Return the [x, y] coordinate for the center point of the cell that contains the specified text.  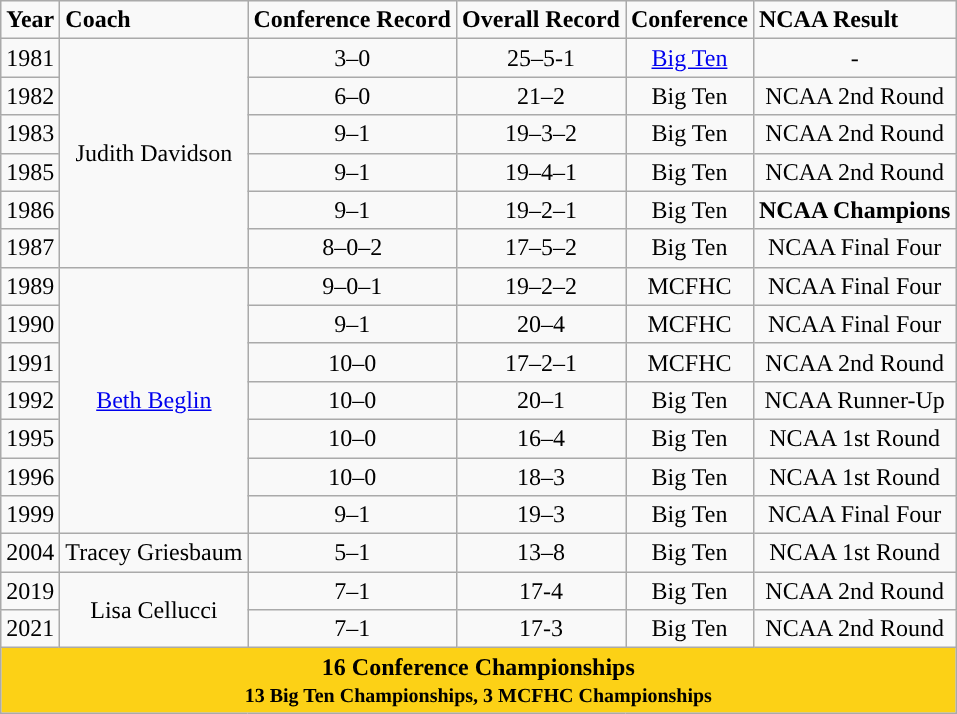
1981 [30, 58]
20–4 [540, 324]
19–3 [540, 515]
1986 [30, 210]
19–4–1 [540, 172]
Conference [690, 20]
2004 [30, 553]
19–3–2 [540, 134]
Lisa Cellucci [154, 610]
3–0 [352, 58]
1989 [30, 286]
5–1 [352, 553]
Year [30, 20]
17-4 [540, 591]
25–5-1 [540, 58]
1983 [30, 134]
20–1 [540, 400]
1996 [30, 477]
2019 [30, 591]
NCAA Champions [854, 210]
1985 [30, 172]
Judith Davidson [154, 153]
13–8 [540, 553]
1990 [30, 324]
18–3 [540, 477]
Tracey Griesbaum [154, 553]
- [854, 58]
2021 [30, 629]
16–4 [540, 438]
17-3 [540, 629]
19–2–1 [540, 210]
NCAA Runner-Up [854, 400]
6–0 [352, 96]
19–2–2 [540, 286]
Beth Beglin [154, 400]
17–2–1 [540, 362]
1987 [30, 248]
17–5–2 [540, 248]
21–2 [540, 96]
1991 [30, 362]
Coach [154, 20]
1999 [30, 515]
1995 [30, 438]
1992 [30, 400]
8–0–2 [352, 248]
NCAA Result [854, 20]
Overall Record [540, 20]
9–0–1 [352, 286]
Conference Record [352, 20]
1982 [30, 96]
16 Conference Championships 13 Big Ten Championships, 3 MCFHC Championships [478, 680]
